Return the [X, Y] coordinate for the center point of the cell that contains the specified text.  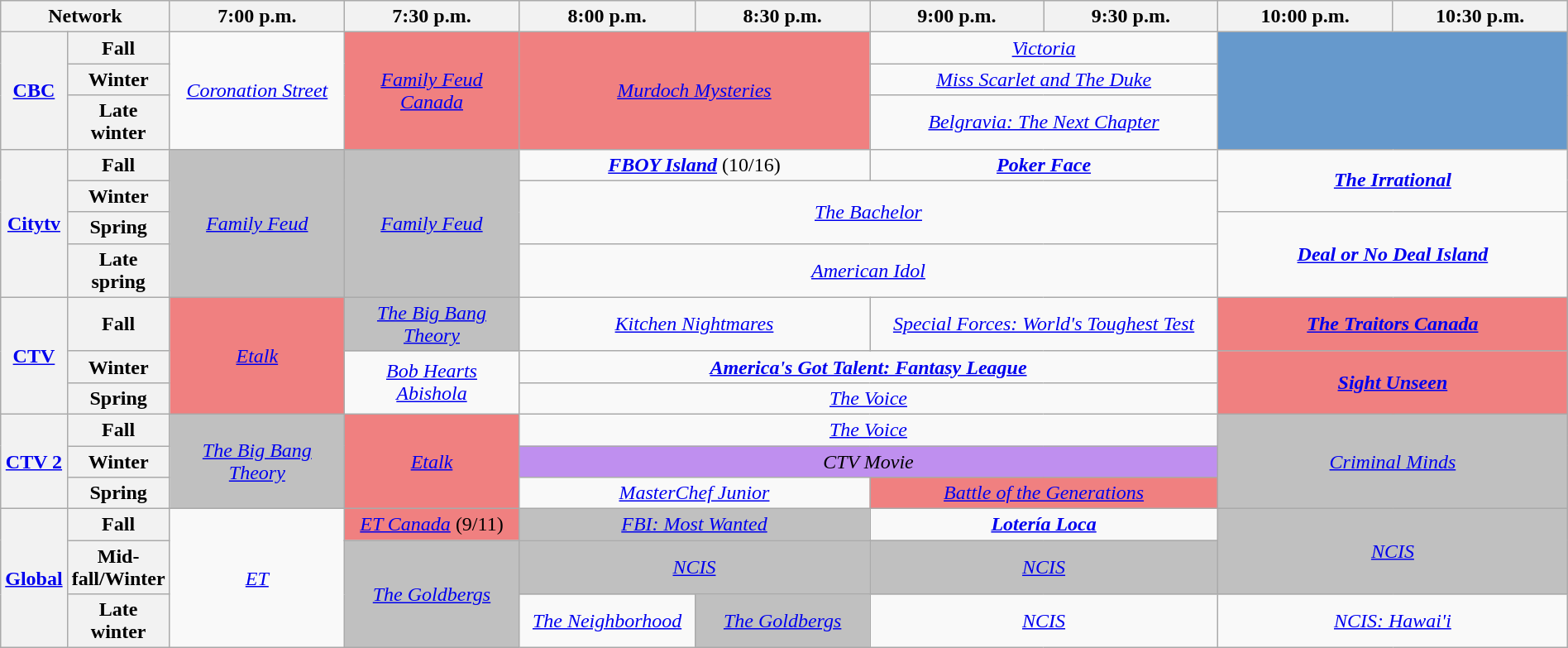
NCIS: Hawai'i [1393, 621]
9:00 p.m. [957, 17]
Poker Face [1044, 165]
Family Feud Canada [432, 91]
7:00 p.m. [256, 17]
Citytv [34, 223]
Late spring [118, 270]
CTV [34, 356]
Sight Unseen [1393, 382]
Belgravia: The Next Chapter [1044, 122]
Victoria [1044, 48]
Coronation Street [256, 91]
10:00 p.m. [1305, 17]
Special Forces: World's Toughest Test [1044, 324]
CBC [34, 91]
8:30 p.m. [782, 17]
Miss Scarlet and The Duke [1044, 79]
American Idol [868, 270]
Mid-fall/Winter [118, 568]
8:00 p.m. [607, 17]
ET Canada (9/11) [432, 525]
The Irrational [1393, 180]
Global [34, 578]
Criminal Minds [1393, 461]
Kitchen Nightmares [694, 324]
Deal or No Deal Island [1393, 255]
Bob Hearts Abishola [432, 382]
ET [256, 578]
7:30 p.m. [432, 17]
MasterChef Junior [694, 493]
FBOY Island (10/16) [694, 165]
10:30 p.m. [1480, 17]
Network [85, 17]
The Traitors Canada [1393, 324]
CTV Movie [868, 461]
The Neighborhood [607, 621]
The Bachelor [868, 212]
Murdoch Mysteries [694, 91]
Lotería Loca [1044, 525]
9:30 p.m. [1131, 17]
FBI: Most Wanted [694, 525]
CTV 2 [34, 461]
Battle of the Generations [1044, 493]
America's Got Talent: Fantasy League [868, 367]
